Identify which cell holds the provided text, then report its [x, y] central coordinate. 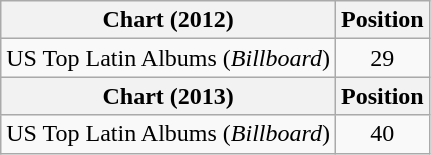
Chart (2013) [168, 96]
Chart (2012) [168, 20]
40 [382, 134]
29 [382, 58]
